Scan for the cell matching the given text and deliver its (x, y) coordinate at center. 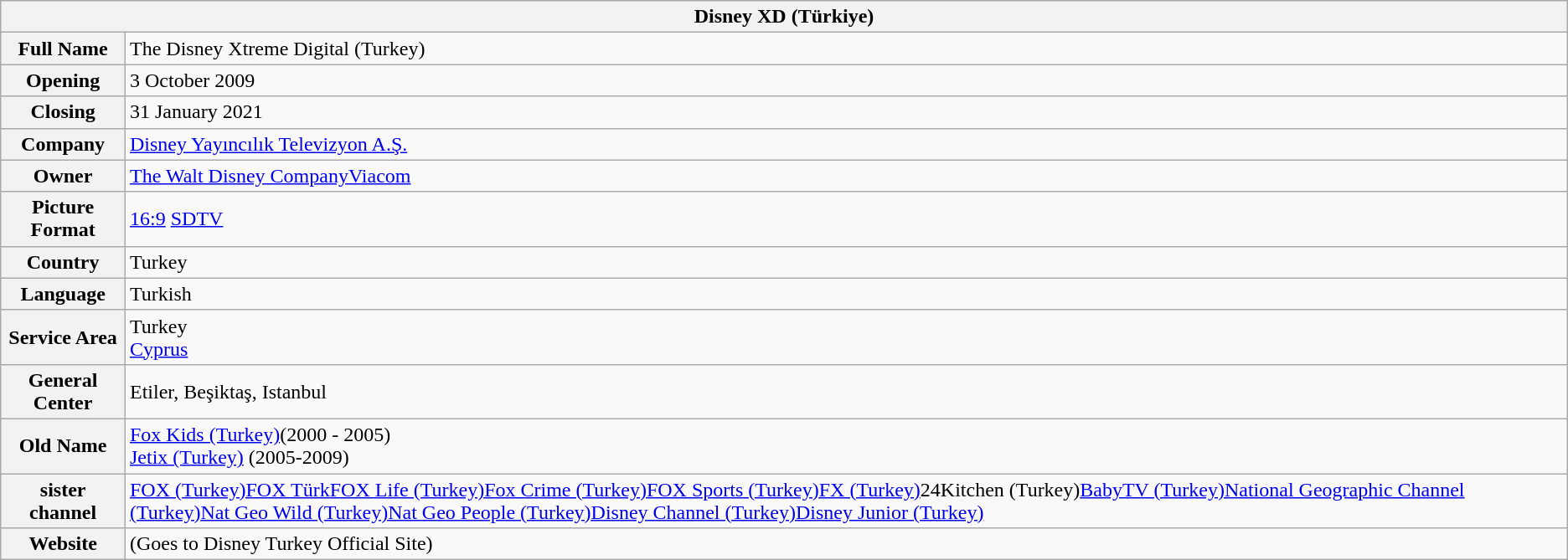
Owner (64, 176)
3 October 2009 (846, 80)
TurkeyCyprus (846, 337)
Disney Yayıncılık Televizyon A.Ş. (846, 144)
16:9 SDTV (846, 219)
Etiler, Beşiktaş, Istanbul (846, 392)
General Center (64, 392)
Turkey (846, 262)
Opening (64, 80)
Full Name (64, 49)
(Goes to Disney Turkey Official Site) (846, 544)
Language (64, 294)
Company (64, 144)
Service Area (64, 337)
Turkish (846, 294)
Old Name (64, 445)
The Walt Disney CompanyViacom (846, 176)
Disney XD (Türkiye) (784, 17)
The Disney Xtreme Digital (Turkey) (846, 49)
Picture Format (64, 219)
Closing (64, 112)
31 January 2021 (846, 112)
sister channel (64, 501)
Website (64, 544)
Fox Kids (Turkey)(2000 - 2005)Jetix (Turkey) (2005-2009) (846, 445)
Country (64, 262)
